Identify which cell holds the provided text, then report its (x, y) central coordinate. 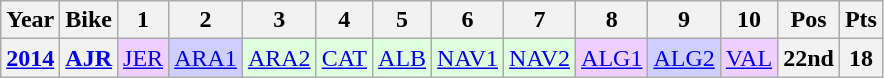
10 (748, 20)
JER (144, 58)
ALG1 (612, 58)
2014 (30, 58)
Year (30, 20)
VAL (748, 58)
ALB (402, 58)
2 (206, 20)
3 (279, 20)
4 (344, 20)
1 (144, 20)
AJR (89, 58)
8 (612, 20)
22nd (809, 58)
CAT (344, 58)
5 (402, 20)
Pos (809, 20)
ARA2 (279, 58)
Bike (89, 20)
NAV1 (468, 58)
18 (860, 58)
Pts (860, 20)
NAV2 (540, 58)
ARA1 (206, 58)
7 (540, 20)
ALG2 (684, 58)
9 (684, 20)
6 (468, 20)
